Return (x, y) of the center of cell containing provided text 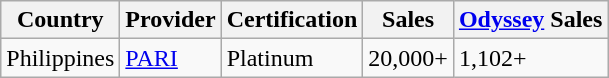
1,102+ (530, 58)
Country (60, 20)
Odyssey Sales (530, 20)
PARI (170, 58)
Provider (170, 20)
Philippines (60, 58)
Platinum (292, 58)
Certification (292, 20)
Sales (408, 20)
20,000+ (408, 58)
